Determine the (x, y) coordinate at the center of the cell enclosing the given text.  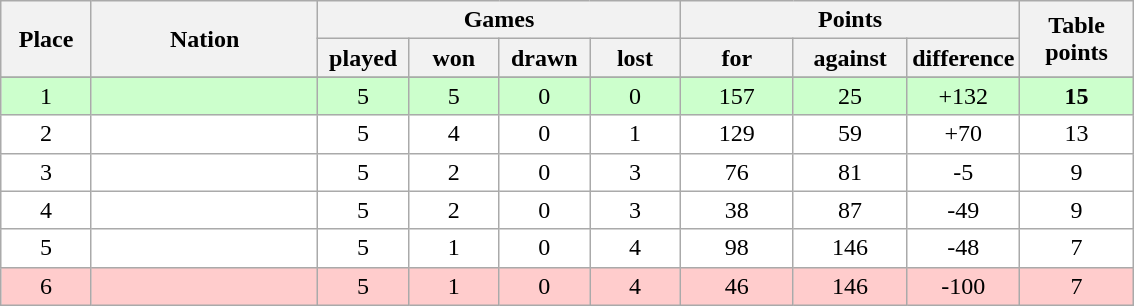
Place (46, 39)
+132 (964, 96)
76 (736, 172)
-5 (964, 172)
13 (1076, 134)
played (364, 58)
drawn (544, 58)
157 (736, 96)
for (736, 58)
6 (46, 286)
+70 (964, 134)
-100 (964, 286)
129 (736, 134)
Tablepoints (1076, 39)
59 (850, 134)
25 (850, 96)
Points (850, 20)
against (850, 58)
Nation (204, 39)
-49 (964, 210)
81 (850, 172)
87 (850, 210)
Games (499, 20)
lost (636, 58)
98 (736, 248)
38 (736, 210)
46 (736, 286)
difference (964, 58)
-48 (964, 248)
won (454, 58)
15 (1076, 96)
